Scan for the cell matching the given text and deliver its (x, y) coordinate at center. 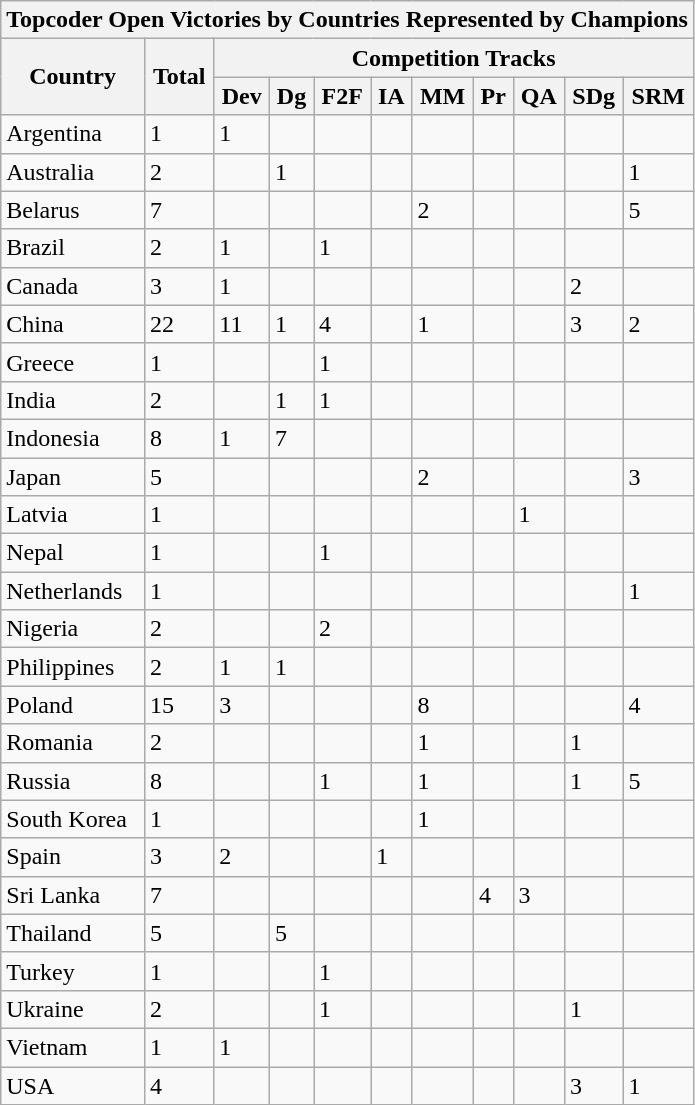
SRM (658, 96)
Australia (73, 172)
Country (73, 77)
15 (178, 705)
Brazil (73, 248)
Total (178, 77)
Philippines (73, 667)
22 (178, 324)
Japan (73, 477)
11 (242, 324)
IA (392, 96)
Nigeria (73, 629)
Vietnam (73, 1047)
Argentina (73, 134)
SDg (594, 96)
Ukraine (73, 1009)
Latvia (73, 515)
Sri Lanka (73, 895)
Indonesia (73, 438)
Romania (73, 743)
Greece (73, 362)
Poland (73, 705)
Pr (493, 96)
USA (73, 1085)
Dev (242, 96)
Thailand (73, 933)
MM (443, 96)
India (73, 400)
Competition Tracks (454, 58)
China (73, 324)
Canada (73, 286)
Nepal (73, 553)
Turkey (73, 971)
Netherlands (73, 591)
Topcoder Open Victories by Countries Represented by Champions (348, 20)
Belarus (73, 210)
Russia (73, 781)
F2F (342, 96)
QA (538, 96)
Spain (73, 857)
South Korea (73, 819)
Dg (291, 96)
